Identify which cell holds the provided text, then report its (X, Y) central coordinate. 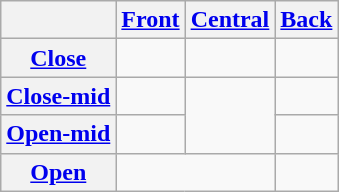
Front (150, 20)
Open (58, 172)
Central (230, 20)
Close (58, 58)
Open-mid (58, 134)
Back (306, 20)
Close-mid (58, 96)
